Identify which cell holds the provided text, then report its [X, Y] central coordinate. 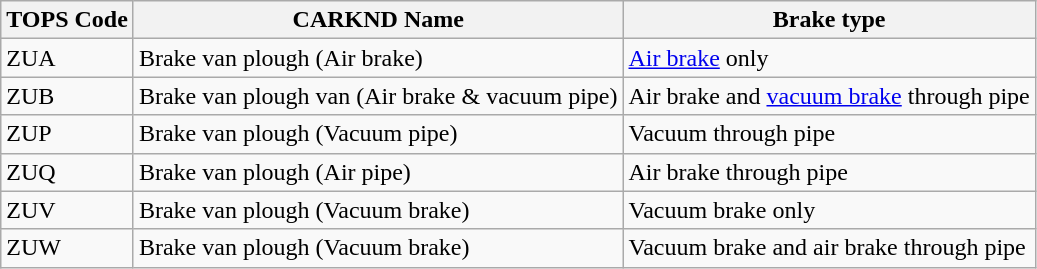
ZUW [68, 248]
ZUP [68, 134]
Vacuum brake only [829, 210]
ZUA [68, 58]
Brake type [829, 20]
Brake van plough (Vacuum pipe) [378, 134]
Air brake and vacuum brake through pipe [829, 96]
TOPS Code [68, 20]
Vacuum through pipe [829, 134]
ZUB [68, 96]
Brake van plough (Air pipe) [378, 172]
CARKND Name [378, 20]
Brake van plough (Air brake) [378, 58]
Brake van plough van (Air brake & vacuum pipe) [378, 96]
Air brake only [829, 58]
ZUV [68, 210]
Vacuum brake and air brake through pipe [829, 248]
Air brake through pipe [829, 172]
ZUQ [68, 172]
